Provide the (X, Y) coordinate of the cell's center where the given text is located.  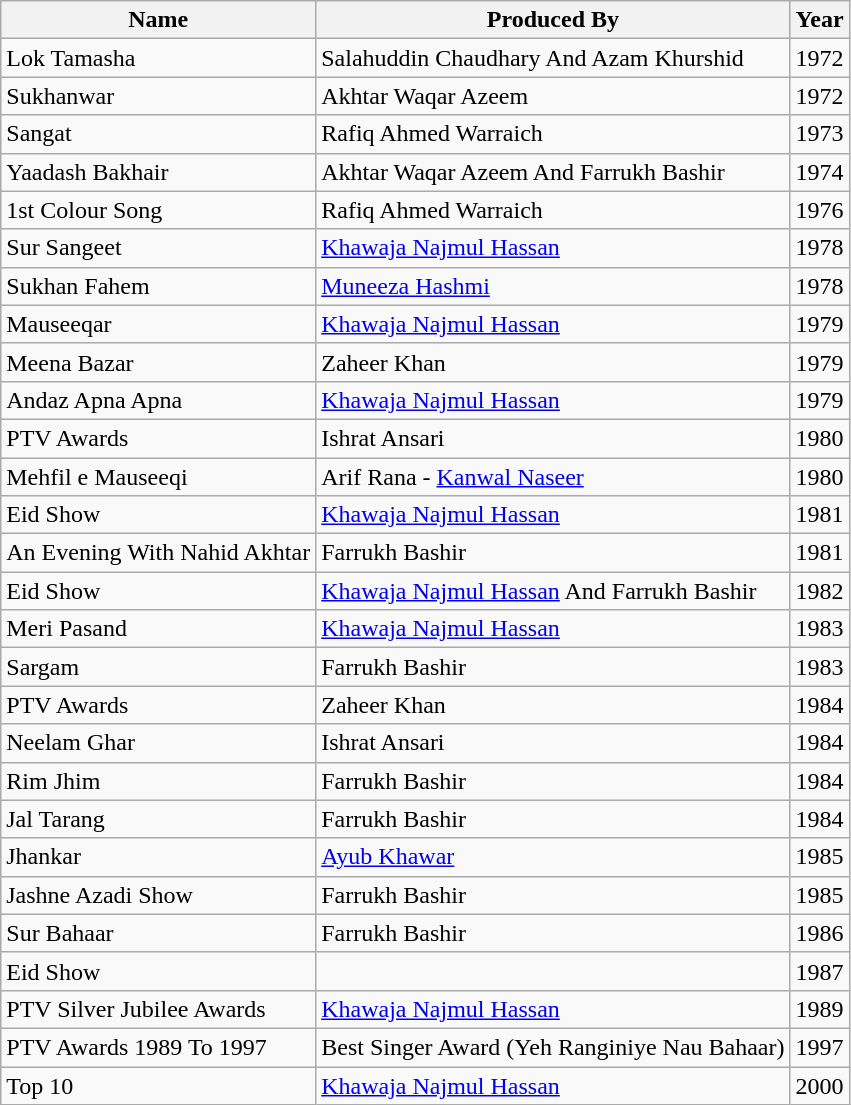
1989 (820, 1009)
Produced By (553, 20)
Sukhanwar (158, 96)
Best Singer Award (Yeh Ranginiye Nau Bahaar) (553, 1047)
Arif Rana - Kanwal Naseer (553, 477)
Neelam Ghar (158, 743)
Mehfil e Mauseeqi (158, 477)
An Evening With Nahid Akhtar (158, 553)
1997 (820, 1047)
Ayub Khawar (553, 857)
Sur Bahaar (158, 933)
Rim Jhim (158, 781)
Akhtar Waqar Azeem And Farrukh Bashir (553, 172)
Muneeza Hashmi (553, 286)
Jashne Azadi Show (158, 895)
1974 (820, 172)
PTV Silver Jubilee Awards (158, 1009)
Sukhan Fahem (158, 286)
Salahuddin Chaudhary And Azam Khurshid (553, 58)
Lok Tamasha (158, 58)
Khawaja Najmul Hassan And Farrukh Bashir (553, 591)
Sargam (158, 667)
Meena Bazar (158, 362)
2000 (820, 1085)
Yaadash Bakhair (158, 172)
PTV Awards 1989 To 1997 (158, 1047)
Sangat (158, 134)
Jal Tarang (158, 819)
1982 (820, 591)
1973 (820, 134)
Mauseeqar (158, 324)
1976 (820, 210)
Jhankar (158, 857)
Sur Sangeet (158, 248)
Name (158, 20)
Year (820, 20)
Top 10 (158, 1085)
1st Colour Song (158, 210)
Akhtar Waqar Azeem (553, 96)
Andaz Apna Apna (158, 400)
1987 (820, 971)
Meri Pasand (158, 629)
1986 (820, 933)
